Extract the [X, Y] coordinate from the center of the cell holding the provided text.  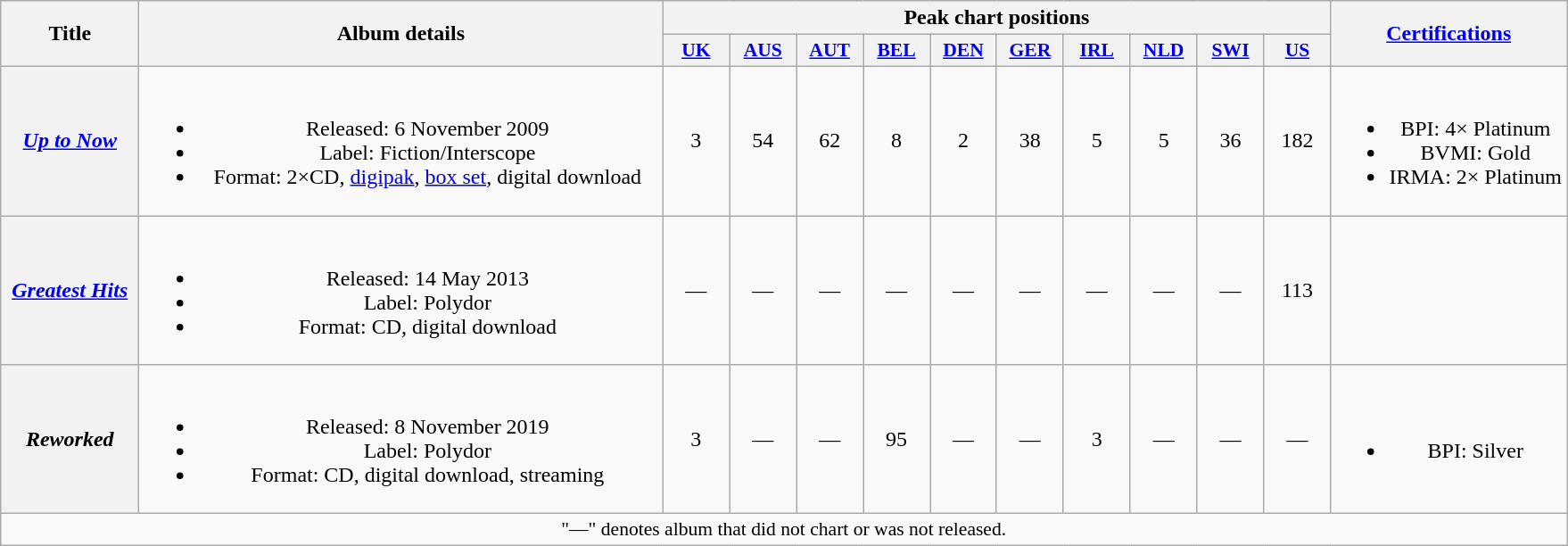
SWI [1231, 51]
DEN [963, 51]
Reworked [70, 439]
Greatest Hits [70, 291]
Up to Now [70, 141]
Title [70, 34]
Released: 8 November 2019Label: PolydorFormat: CD, digital download, streaming [401, 439]
US [1297, 51]
BEL [897, 51]
AUS [763, 51]
NLD [1163, 51]
113 [1297, 291]
Released: 14 May 2013Label: PolydorFormat: CD, digital download [401, 291]
8 [897, 141]
36 [1231, 141]
IRL [1097, 51]
"—" denotes album that did not chart or was not released. [784, 530]
Certifications [1448, 34]
Album details [401, 34]
Released: 6 November 2009Label: Fiction/InterscopeFormat: 2×CD, digipak, box set, digital download [401, 141]
GER [1029, 51]
95 [897, 439]
2 [963, 141]
38 [1029, 141]
BPI: Silver [1448, 439]
BPI: 4× PlatinumBVMI: GoldIRMA: 2× Platinum [1448, 141]
Peak chart positions [997, 18]
AUT [829, 51]
UK [696, 51]
182 [1297, 141]
62 [829, 141]
54 [763, 141]
